From the cell containing the given text, extract its center point as (x, y) coordinate. 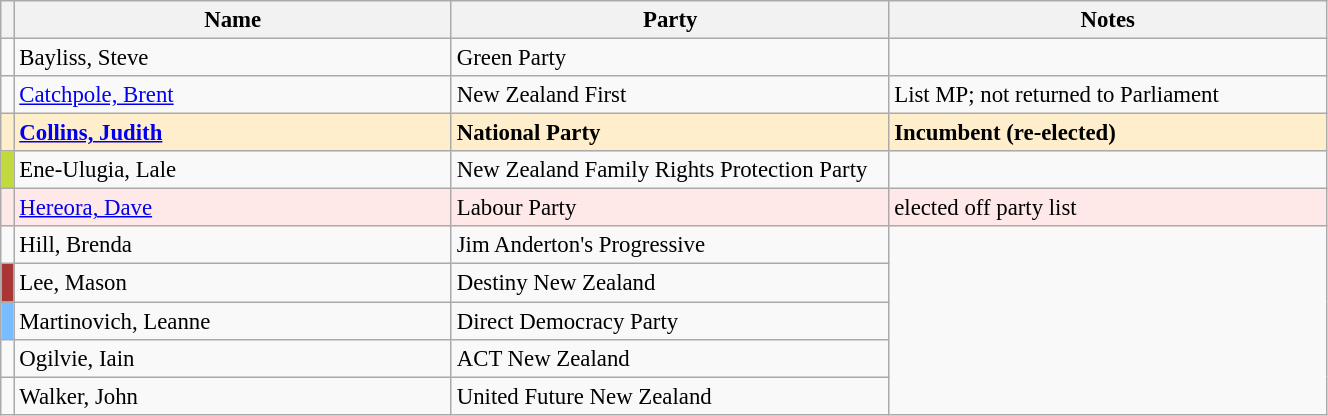
List MP; not returned to Parliament (1108, 95)
Walker, John (232, 396)
Party (670, 20)
Notes (1108, 20)
Bayliss, Steve (232, 58)
Labour Party (670, 208)
National Party (670, 133)
Hill, Brenda (232, 245)
Martinovich, Leanne (232, 321)
New Zealand Family Rights Protection Party (670, 170)
Jim Anderton's Progressive (670, 245)
ACT New Zealand (670, 358)
Ene-Ulugia, Lale (232, 170)
Ogilvie, Iain (232, 358)
Direct Democracy Party (670, 321)
Collins, Judith (232, 133)
Hereora, Dave (232, 208)
Name (232, 20)
New Zealand First (670, 95)
Destiny New Zealand (670, 283)
elected off party list (1108, 208)
Catchpole, Brent (232, 95)
Lee, Mason (232, 283)
Green Party (670, 58)
Incumbent (re-elected) (1108, 133)
United Future New Zealand (670, 396)
